Pinpoint the cell where the given text exists, returning its [x, y] midpoint coordinate. 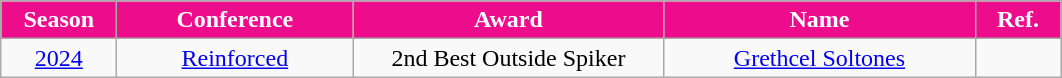
2nd Best Outside Spiker [508, 58]
Ref. [1018, 20]
Conference [235, 20]
Reinforced [235, 58]
2024 [59, 58]
Award [508, 20]
Season [59, 20]
Grethcel Soltones [820, 58]
Name [820, 20]
